Return (x, y) of the center of cell containing provided text 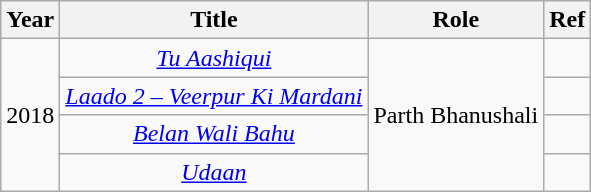
Ref (568, 20)
Role (456, 20)
Udaan (214, 172)
Tu Aashiqui (214, 58)
Parth Bhanushali (456, 115)
Title (214, 20)
2018 (30, 115)
Laado 2 – Veerpur Ki Mardani (214, 96)
Belan Wali Bahu (214, 134)
Year (30, 20)
